Detect which cell encompasses the target text, then output its [x, y] center coordinate. 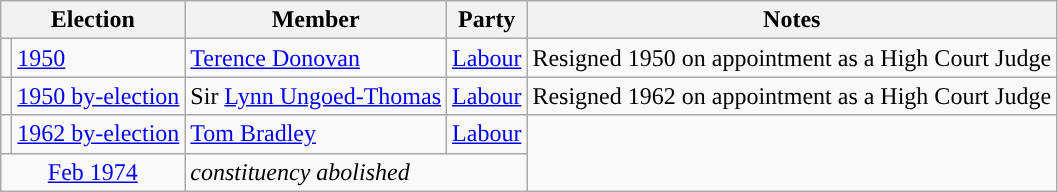
Resigned 1950 on appointment as a High Court Judge [792, 58]
1962 by-election [98, 134]
Member [316, 20]
Sir Lynn Ungoed-Thomas [316, 96]
Party [487, 20]
1950 [98, 58]
Feb 1974 [93, 172]
1950 by-election [98, 96]
Election [93, 20]
Terence Donovan [316, 58]
constituency abolished [356, 172]
Tom Bradley [316, 134]
Notes [792, 20]
Resigned 1962 on appointment as a High Court Judge [792, 96]
